Return the (x, y) coordinate for the center point of the cell that contains the specified text.  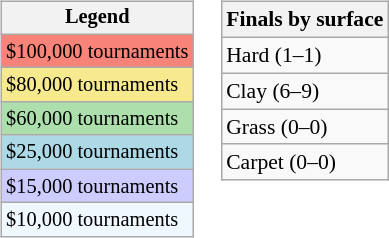
$80,000 tournaments (97, 85)
Finals by surface (304, 20)
Legend (97, 18)
Clay (6–9) (304, 91)
$25,000 tournaments (97, 152)
$60,000 tournaments (97, 119)
Hard (1–1) (304, 55)
$10,000 tournaments (97, 220)
Grass (0–0) (304, 127)
$15,000 tournaments (97, 186)
Carpet (0–0) (304, 162)
$100,000 tournaments (97, 51)
